Extract the [x, y] coordinate from the center of the cell holding the provided text.  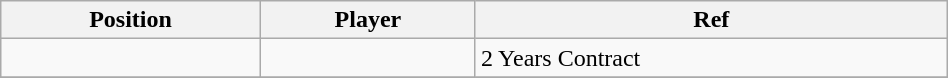
2 Years Contract [711, 58]
Ref [711, 20]
Player [368, 20]
Position [131, 20]
